Determine the [x, y] coordinate at the center of the cell enclosing the given text.  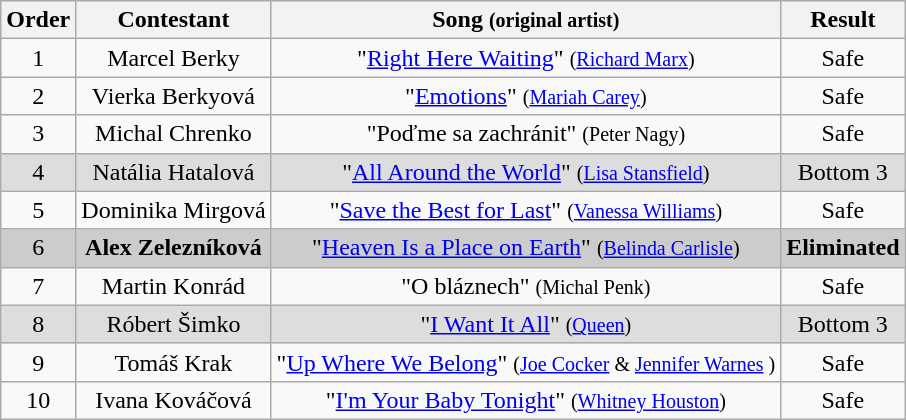
6 [38, 248]
"Up Where We Belong" (Joe Cocker & Jennifer Warnes ) [526, 362]
"Save the Best for Last" (Vanessa Williams) [526, 210]
Result [843, 20]
9 [38, 362]
4 [38, 172]
8 [38, 324]
Martin Konrád [174, 286]
Michal Chrenko [174, 134]
Song (original artist) [526, 20]
"All Around the World" (Lisa Stansfield) [526, 172]
Tomáš Krak [174, 362]
2 [38, 96]
"O bláznech" (Michal Penk) [526, 286]
Marcel Berky [174, 58]
3 [38, 134]
Vierka Berkyová [174, 96]
"Heaven Is a Place on Earth" (Belinda Carlisle) [526, 248]
"Right Here Waiting" (Richard Marx) [526, 58]
Eliminated [843, 248]
Dominika Mirgová [174, 210]
Order [38, 20]
"Emotions" (Mariah Carey) [526, 96]
Ivana Kováčová [174, 400]
Contestant [174, 20]
10 [38, 400]
Róbert Šimko [174, 324]
"Poďme sa zachránit" (Peter Nagy) [526, 134]
7 [38, 286]
"I Want It All" (Queen) [526, 324]
"I'm Your Baby Tonight" (Whitney Houston) [526, 400]
5 [38, 210]
1 [38, 58]
Alex Zelezníková [174, 248]
Natália Hatalová [174, 172]
